Return [X, Y] of the center of cell containing provided text 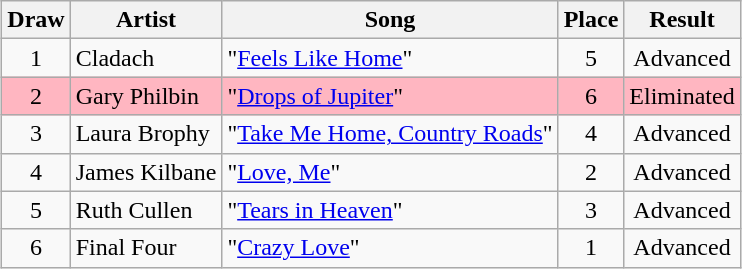
"Love, Me" [390, 172]
Draw [36, 20]
Final Four [146, 248]
Result [682, 20]
James Kilbane [146, 172]
"Tears in Heaven" [390, 210]
Ruth Cullen [146, 210]
Song [390, 20]
Eliminated [682, 96]
"Drops of Jupiter" [390, 96]
"Crazy Love" [390, 248]
"Feels Like Home" [390, 58]
"Take Me Home, Country Roads" [390, 134]
Laura Brophy [146, 134]
Gary Philbin [146, 96]
Artist [146, 20]
Place [591, 20]
Cladach [146, 58]
